Scan for the cell matching the given text and deliver its (x, y) coordinate at center. 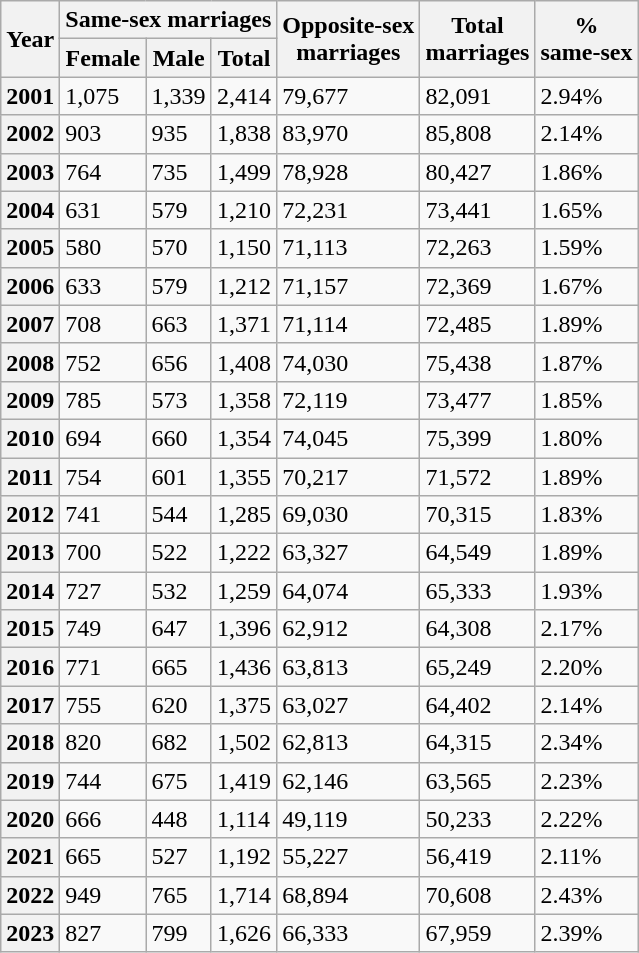
1.87% (586, 362)
735 (178, 172)
2018 (30, 743)
2014 (30, 591)
2011 (30, 477)
80,427 (478, 172)
755 (103, 705)
949 (103, 895)
79,677 (348, 96)
75,399 (478, 438)
% same-sex (586, 39)
2021 (30, 857)
1,354 (244, 438)
68,894 (348, 895)
75,438 (478, 362)
631 (103, 210)
2005 (30, 248)
820 (103, 743)
1,114 (244, 819)
903 (103, 134)
64,074 (348, 591)
63,813 (348, 667)
Year (30, 39)
2.43% (586, 895)
682 (178, 743)
66,333 (348, 933)
1.83% (586, 515)
1,626 (244, 933)
74,045 (348, 438)
2010 (30, 438)
2022 (30, 895)
70,608 (478, 895)
2.11% (586, 857)
2.23% (586, 781)
Same-sex marriages (168, 20)
82,091 (478, 96)
Total (244, 58)
741 (103, 515)
601 (178, 477)
656 (178, 362)
2.39% (586, 933)
78,928 (348, 172)
2023 (30, 933)
83,970 (348, 134)
765 (178, 895)
1.67% (586, 286)
1,502 (244, 743)
663 (178, 324)
64,549 (478, 553)
Male (178, 58)
2.20% (586, 667)
2.22% (586, 819)
647 (178, 629)
2017 (30, 705)
1,150 (244, 248)
49,119 (348, 819)
71,113 (348, 248)
2.34% (586, 743)
1,408 (244, 362)
1,499 (244, 172)
2015 (30, 629)
70,315 (478, 515)
62,813 (348, 743)
1.80% (586, 438)
64,402 (478, 705)
1,210 (244, 210)
2.94% (586, 96)
2001 (30, 96)
827 (103, 933)
754 (103, 477)
64,308 (478, 629)
1.59% (586, 248)
55,227 (348, 857)
2008 (30, 362)
2020 (30, 819)
785 (103, 400)
1,355 (244, 477)
527 (178, 857)
72,119 (348, 400)
1,396 (244, 629)
2007 (30, 324)
448 (178, 819)
771 (103, 667)
532 (178, 591)
2,414 (244, 96)
63,327 (348, 553)
1.65% (586, 210)
72,485 (478, 324)
935 (178, 134)
71,572 (478, 477)
633 (103, 286)
2013 (30, 553)
71,157 (348, 286)
522 (178, 553)
73,477 (478, 400)
749 (103, 629)
570 (178, 248)
727 (103, 591)
744 (103, 781)
85,808 (478, 134)
70,217 (348, 477)
72,263 (478, 248)
675 (178, 781)
1,192 (244, 857)
694 (103, 438)
660 (178, 438)
544 (178, 515)
1,075 (103, 96)
2009 (30, 400)
73,441 (478, 210)
56,419 (478, 857)
2016 (30, 667)
72,231 (348, 210)
764 (103, 172)
1,212 (244, 286)
580 (103, 248)
1,838 (244, 134)
1,222 (244, 553)
2006 (30, 286)
700 (103, 553)
67,959 (478, 933)
573 (178, 400)
1.86% (586, 172)
71,114 (348, 324)
62,912 (348, 629)
63,027 (348, 705)
1,358 (244, 400)
65,249 (478, 667)
2003 (30, 172)
1.85% (586, 400)
74,030 (348, 362)
1,259 (244, 591)
Opposite-sex marriages (348, 39)
62,146 (348, 781)
64,315 (478, 743)
752 (103, 362)
50,233 (478, 819)
1,375 (244, 705)
666 (103, 819)
Female (103, 58)
1,714 (244, 895)
69,030 (348, 515)
1,285 (244, 515)
63,565 (478, 781)
72,369 (478, 286)
620 (178, 705)
1.93% (586, 591)
1,419 (244, 781)
2.17% (586, 629)
1,371 (244, 324)
1,436 (244, 667)
Total marriages (478, 39)
2004 (30, 210)
2019 (30, 781)
708 (103, 324)
2002 (30, 134)
1,339 (178, 96)
2012 (30, 515)
799 (178, 933)
65,333 (478, 591)
